For the text-containing cell, return its midpoint in (x, y) coordinate format. 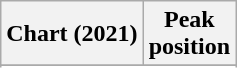
Peakposition (189, 34)
Chart (2021) (72, 34)
